Detect which cell encompasses the target text, then output its (x, y) center coordinate. 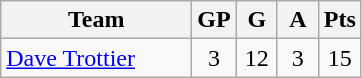
A (298, 20)
Dave Trottier (96, 58)
GP (214, 20)
G (256, 20)
12 (256, 58)
Team (96, 20)
15 (340, 58)
Pts (340, 20)
